Provide the (X, Y) coordinate of the cell's center where the given text is located.  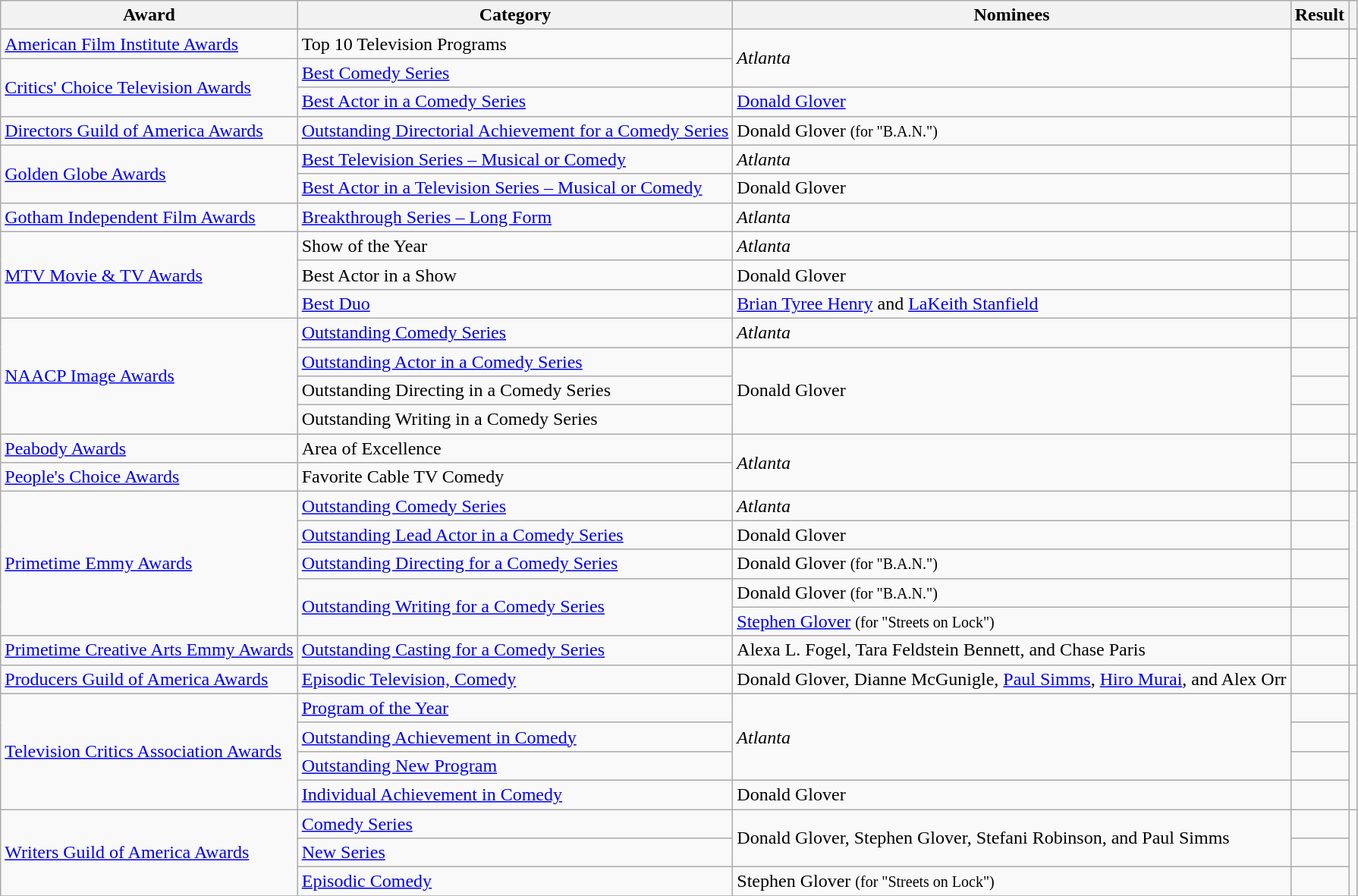
People's Choice Awards (149, 477)
Television Critics Association Awards (149, 751)
Top 10 Television Programs (515, 44)
Producers Guild of America Awards (149, 679)
Outstanding Lead Actor in a Comedy Series (515, 535)
Episodic Comedy (515, 882)
Nominees (1012, 15)
NAACP Image Awards (149, 376)
American Film Institute Awards (149, 44)
Breakthrough Series – Long Form (515, 217)
Favorite Cable TV Comedy (515, 477)
Result (1319, 15)
Outstanding Achievement in Comedy (515, 737)
Outstanding Writing in a Comedy Series (515, 420)
Show of the Year (515, 246)
Donald Glover, Dianne McGunigle, Paul Simms, Hiro Murai, and Alex Orr (1012, 679)
Outstanding Directorial Achievement for a Comedy Series (515, 130)
Outstanding Actor in a Comedy Series (515, 362)
Award (149, 15)
Writers Guild of America Awards (149, 852)
Outstanding Casting for a Comedy Series (515, 650)
Outstanding Writing for a Comedy Series (515, 607)
Alexa L. Fogel, Tara Feldstein Bennett, and Chase Paris (1012, 650)
Area of Excellence (515, 448)
Golden Globe Awards (149, 174)
Outstanding New Program (515, 766)
Brian Tyree Henry and LaKeith Stanfield (1012, 303)
Category (515, 15)
Donald Glover, Stephen Glover, Stefani Robinson, and Paul Simms (1012, 838)
Primetime Creative Arts Emmy Awards (149, 650)
Individual Achievement in Comedy (515, 794)
Comedy Series (515, 823)
Program of the Year (515, 708)
Episodic Television, Comedy (515, 679)
Best Duo (515, 303)
Primetime Emmy Awards (149, 564)
Directors Guild of America Awards (149, 130)
MTV Movie & TV Awards (149, 275)
Outstanding Directing for a Comedy Series (515, 564)
Best Actor in a Comedy Series (515, 102)
Critics' Choice Television Awards (149, 87)
Best Actor in a Television Series – Musical or Comedy (515, 188)
Peabody Awards (149, 448)
Best Comedy Series (515, 73)
Best Television Series – Musical or Comedy (515, 159)
New Series (515, 853)
Outstanding Directing in a Comedy Series (515, 391)
Best Actor in a Show (515, 275)
Gotham Independent Film Awards (149, 217)
